Search for the cell housing the specified text and yield its [x, y] center coordinate. 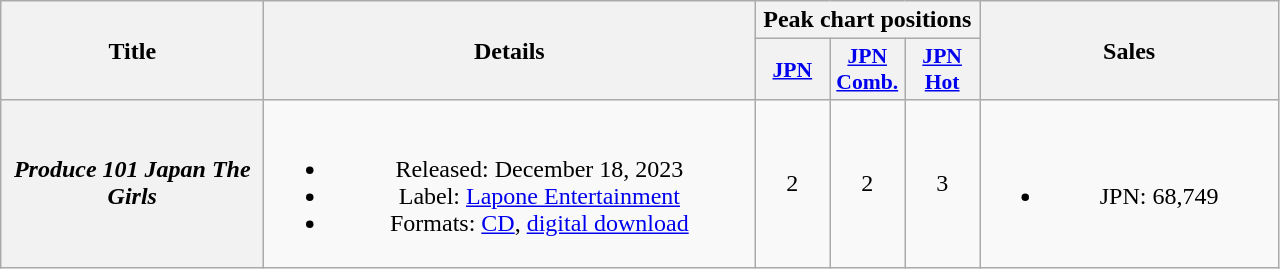
JPN: 68,749 [1130, 184]
JPNHot [942, 70]
Produce 101 Japan The Girls [132, 184]
Title [132, 50]
Peak chart positions [868, 20]
Details [510, 50]
Sales [1130, 50]
JPN [792, 70]
JPNComb. [868, 70]
3 [942, 184]
Released: December 18, 2023Label: Lapone EntertainmentFormats: CD, digital download [510, 184]
